Find where the given text appears and provide that cell's center as [x, y] coordinate. 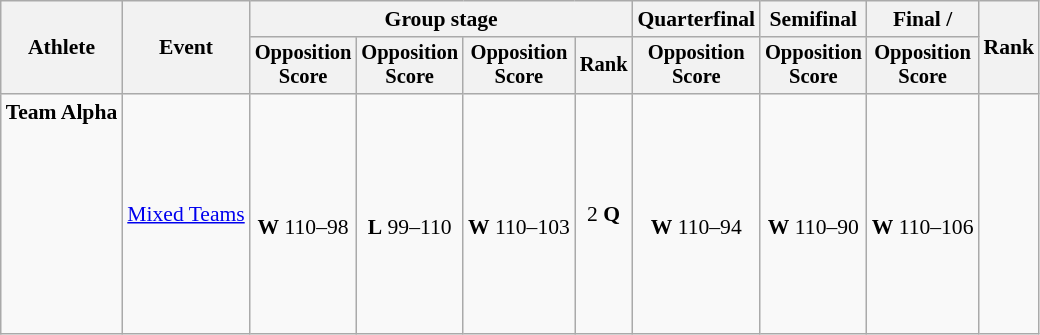
Group stage [442, 19]
Quarterfinal [696, 19]
Mixed Teams [186, 214]
W 110–103 [519, 214]
Team Alpha [62, 214]
W 110–94 [696, 214]
Event [186, 48]
2 Q [604, 214]
Semifinal [814, 19]
W 110–106 [923, 214]
W 110–98 [304, 214]
Athlete [62, 48]
W 110–90 [814, 214]
Final / [923, 19]
L 99–110 [410, 214]
